Determine the [x, y] coordinate at the center of the cell enclosing the given text.  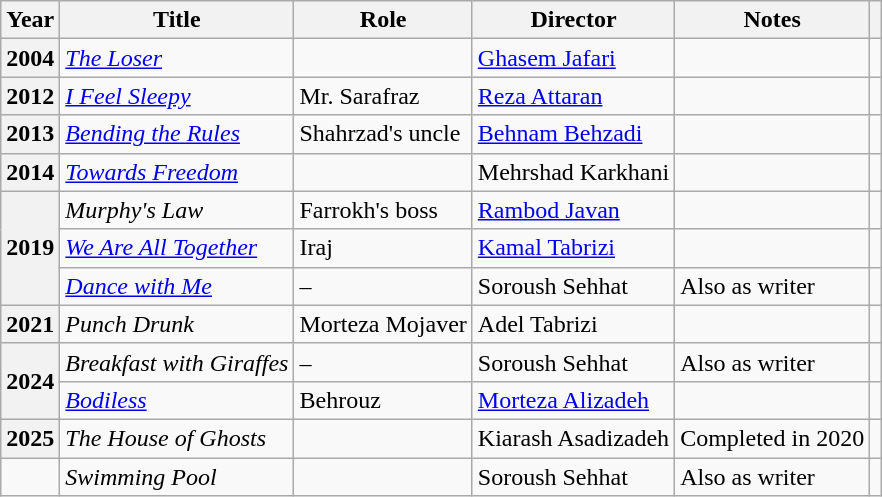
Completed in 2020 [772, 438]
2019 [30, 248]
2013 [30, 134]
Rambod Javan [573, 210]
Mr. Sarafraz [383, 96]
Farrokh's boss [383, 210]
We Are All Together [177, 248]
Behrouz [383, 400]
Reza Attaran [573, 96]
Morteza Mojaver [383, 324]
2012 [30, 96]
I Feel Sleepy [177, 96]
Behnam Behzadi [573, 134]
Title [177, 20]
Punch Drunk [177, 324]
Ghasem Jafari [573, 58]
2014 [30, 172]
Shahrzad's uncle [383, 134]
2024 [30, 381]
Adel Tabrizi [573, 324]
Year [30, 20]
Towards Freedom [177, 172]
Dance with Me [177, 286]
Notes [772, 20]
Role [383, 20]
2025 [30, 438]
Bending the Rules [177, 134]
Bodiless [177, 400]
The Loser [177, 58]
2021 [30, 324]
Mehrshad Karkhani [573, 172]
Kamal Tabrizi [573, 248]
2004 [30, 58]
Morteza Alizadeh [573, 400]
Swimming Pool [177, 477]
The House of Ghosts [177, 438]
Breakfast with Giraffes [177, 362]
Kiarash Asadizadeh [573, 438]
Murphy's Law [177, 210]
Director [573, 20]
Iraj [383, 248]
